Capture the cell that displays the provided text and extract its [x, y] central coordinate. 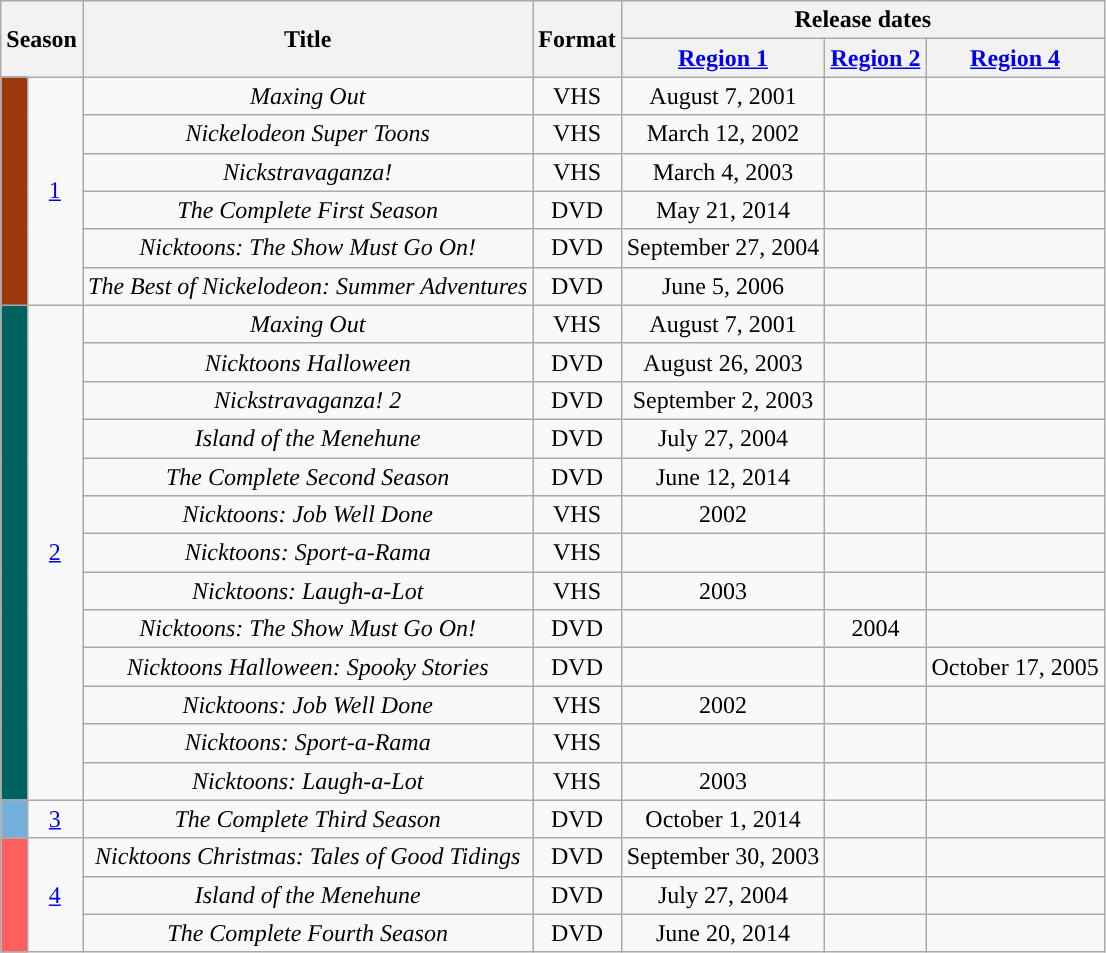
3 [54, 819]
Region 1 [723, 58]
Format [577, 39]
October 17, 2005 [1015, 667]
August 26, 2003 [723, 362]
Nicktoons Christmas: Tales of Good Tidings [307, 857]
September 27, 2004 [723, 248]
June 5, 2006 [723, 286]
March 4, 2003 [723, 172]
Region 2 [876, 58]
The Complete Fourth Season [307, 933]
The Best of Nickelodeon: Summer Adventures [307, 286]
Nickstravaganza! [307, 172]
May 21, 2014 [723, 210]
Release dates [862, 20]
1 [54, 191]
October 1, 2014 [723, 819]
2004 [876, 629]
The Complete First Season [307, 210]
September 2, 2003 [723, 400]
Nickelodeon Super Toons [307, 134]
Nickstravaganza! 2 [307, 400]
Season [42, 39]
4 [54, 895]
Nicktoons Halloween: Spooky Stories [307, 667]
September 30, 2003 [723, 857]
Title [307, 39]
The Complete Second Season [307, 477]
The Complete Third Season [307, 819]
March 12, 2002 [723, 134]
June 20, 2014 [723, 933]
Region 4 [1015, 58]
June 12, 2014 [723, 477]
2 [54, 552]
Nicktoons Halloween [307, 362]
